For the text-containing cell, return its midpoint in (x, y) coordinate format. 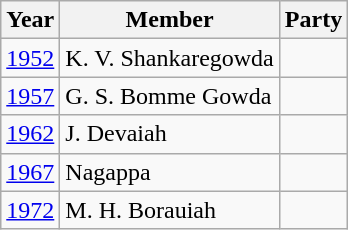
1967 (30, 172)
Year (30, 20)
Member (170, 20)
K. V. Shankaregowda (170, 58)
1957 (30, 96)
Nagappa (170, 172)
M. H. Borauiah (170, 210)
1962 (30, 134)
1972 (30, 210)
G. S. Bomme Gowda (170, 96)
J. Devaiah (170, 134)
1952 (30, 58)
Party (313, 20)
